Capture the cell that displays the provided text and extract its (x, y) central coordinate. 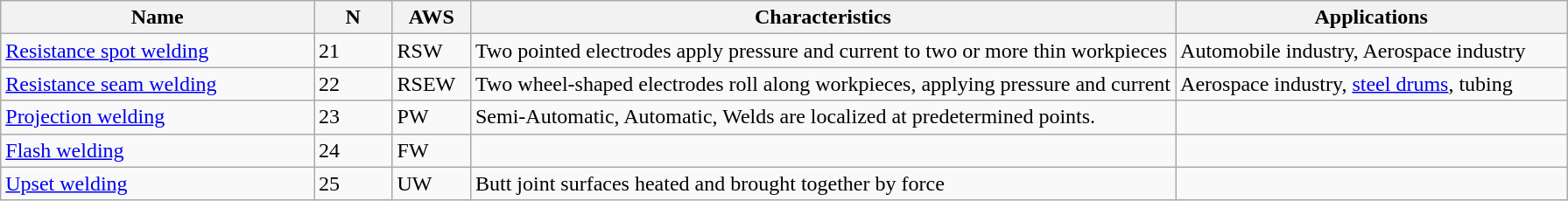
Semi-Automatic, Automatic, Welds are localized at predetermined points. (823, 117)
Upset welding (158, 184)
Butt joint surfaces heated and brought together by force (823, 184)
UW (431, 184)
25 (354, 184)
FW (431, 150)
22 (354, 84)
Resistance seam welding (158, 84)
RSEW (431, 84)
RSW (431, 51)
21 (354, 51)
Projection welding (158, 117)
N (354, 17)
23 (354, 117)
24 (354, 150)
Two pointed electrodes apply pressure and current to two or more thin workpieces (823, 51)
Applications (1371, 17)
Automobile industry, Aerospace industry (1371, 51)
PW (431, 117)
Resistance spot welding (158, 51)
Aerospace industry, steel drums, tubing (1371, 84)
Characteristics (823, 17)
Flash welding (158, 150)
Name (158, 17)
Two wheel-shaped electrodes roll along workpieces, applying pressure and current (823, 84)
AWS (431, 17)
